Locate the cell with the specified text and output its [x, y] center coordinate. 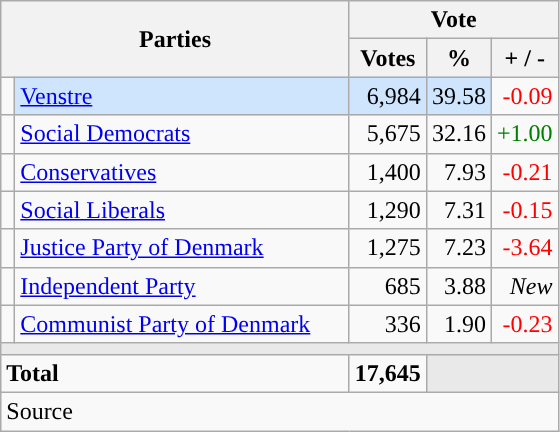
-0.15 [524, 210]
-0.23 [524, 324]
6,984 [388, 96]
Total [176, 373]
1,400 [388, 172]
-0.09 [524, 96]
5,675 [388, 134]
Communist Party of Denmark [182, 324]
1,290 [388, 210]
Vote [454, 20]
Social Democrats [182, 134]
3.88 [458, 286]
Independent Party [182, 286]
-3.64 [524, 248]
7.31 [458, 210]
+1.00 [524, 134]
32.16 [458, 134]
39.58 [458, 96]
7.93 [458, 172]
1.90 [458, 324]
336 [388, 324]
Votes [388, 58]
-0.21 [524, 172]
% [458, 58]
17,645 [388, 373]
Justice Party of Denmark [182, 248]
Parties [176, 39]
New [524, 286]
685 [388, 286]
Source [280, 411]
7.23 [458, 248]
Social Liberals [182, 210]
Venstre [182, 96]
+ / - [524, 58]
Conservatives [182, 172]
1,275 [388, 248]
